Output the (x, y) coordinate of the center of the cell containing the given text.  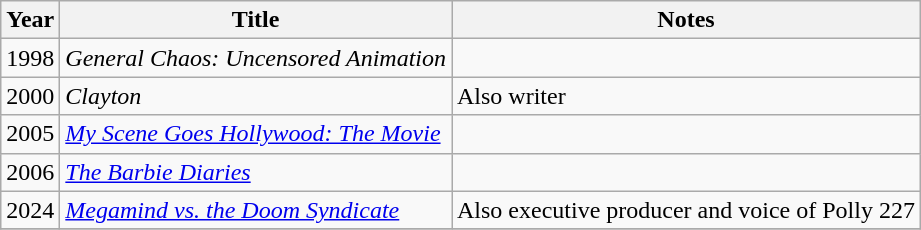
My Scene Goes Hollywood: The Movie (256, 134)
1998 (30, 58)
General Chaos: Uncensored Animation (256, 58)
Megamind vs. the Doom Syndicate (256, 210)
Clayton (256, 96)
Also executive producer and voice of Polly 227 (686, 210)
Notes (686, 20)
2024 (30, 210)
Year (30, 20)
Title (256, 20)
2005 (30, 134)
The Barbie Diaries (256, 172)
Also writer (686, 96)
2006 (30, 172)
2000 (30, 96)
